Identify which cell holds the provided text, then report its [X, Y] central coordinate. 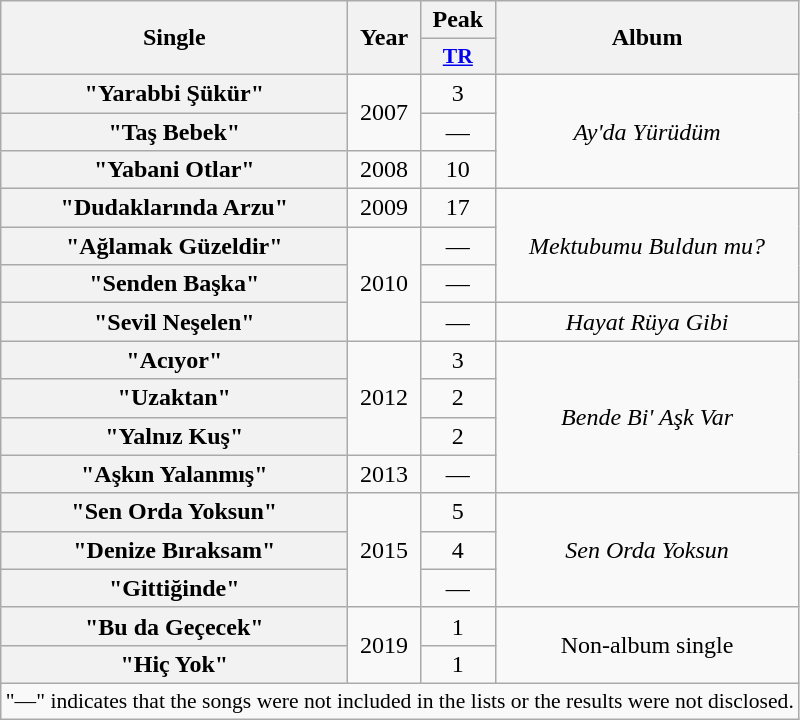
"Denize Bıraksam" [174, 550]
10 [458, 170]
Bende Bi' Aşk Var [647, 417]
4 [458, 550]
"Acıyor" [174, 360]
"Ağlamak Güzeldir" [174, 246]
Album [647, 38]
2012 [384, 398]
2019 [384, 645]
TR [458, 57]
5 [458, 512]
2007 [384, 112]
"Hiç Yok" [174, 664]
17 [458, 208]
2009 [384, 208]
"Bu da Geçecek" [174, 626]
"Senden Başka" [174, 284]
"Sevil Neşelen" [174, 322]
"—" indicates that the songs were not included in the lists or the results were not disclosed. [400, 701]
Peak [458, 20]
"Aşkın Yalanmış" [174, 474]
Mektubumu Buldun mu? [647, 246]
2015 [384, 550]
"Gittiğinde" [174, 588]
Ay'da Yürüdüm [647, 131]
2010 [384, 284]
2013 [384, 474]
"Taş Bebek" [174, 131]
Hayat Rüya Gibi [647, 322]
"Sen Orda Yoksun" [174, 512]
"Yabani Otlar" [174, 170]
"Yalnız Kuş" [174, 436]
"Dudaklarında Arzu" [174, 208]
Sen Orda Yoksun [647, 550]
Year [384, 38]
2008 [384, 170]
"Uzaktan" [174, 398]
"Yarabbi Şükür" [174, 93]
Non-album single [647, 645]
Single [174, 38]
